Determine the [X, Y] coordinate at the center of the cell enclosing the given text.  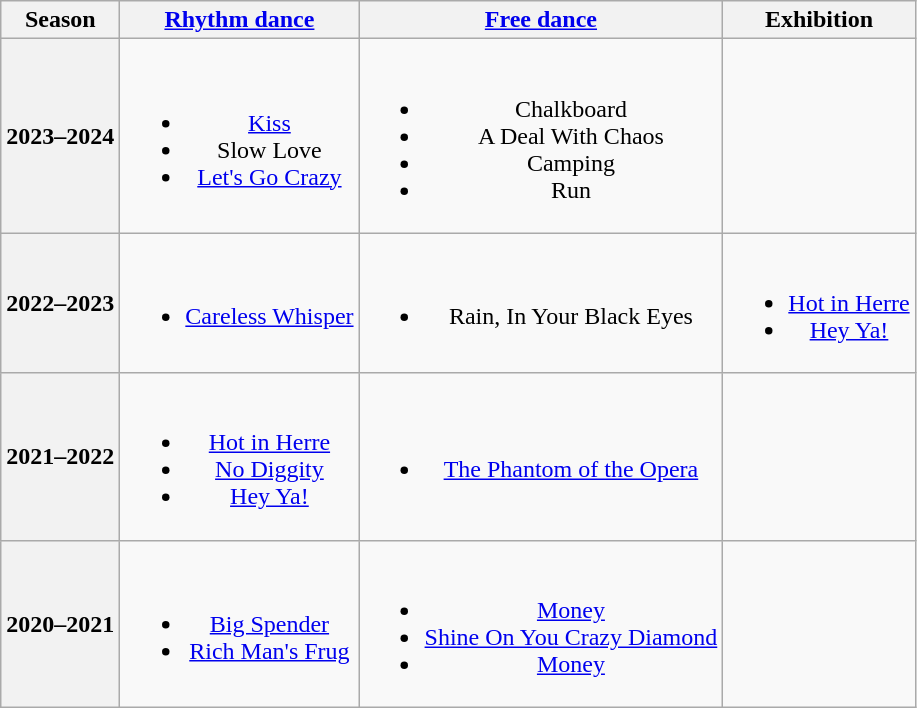
Rhythm dance [240, 20]
The Phantom of the Opera [541, 456]
KissSlow LoveLet's Go Crazy [240, 136]
2023–2024 [60, 136]
2021–2022 [60, 456]
Exhibition [819, 20]
Hot in Herre Hey Ya! [819, 303]
Rain, In Your Black Eyes [541, 303]
Hot in Herre No Diggity Hey Ya! [240, 456]
2020–2021 [60, 624]
MoneyShine On You Crazy DiamondMoney [541, 624]
Free dance [541, 20]
Season [60, 20]
Big Spender Rich Man's Frug [240, 624]
2022–2023 [60, 303]
ChalkboardA Deal With ChaosCamping Run [541, 136]
Careless Whisper [240, 303]
